Provide the [x, y] coordinate of the cell's center where the given text is located.  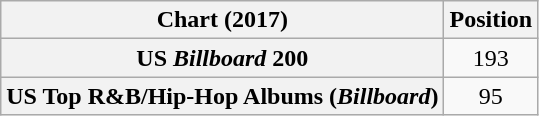
95 [491, 96]
193 [491, 58]
Position [491, 20]
US Top R&B/Hip-Hop Albums (Billboard) [222, 96]
US Billboard 200 [222, 58]
Chart (2017) [222, 20]
